Capture the cell that displays the provided text and extract its [X, Y] central coordinate. 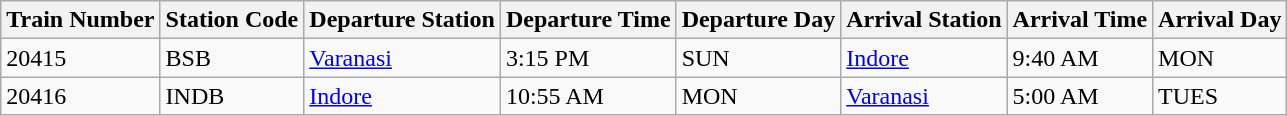
Arrival Station [924, 20]
INDB [232, 96]
Departure Day [758, 20]
Arrival Time [1080, 20]
BSB [232, 58]
10:55 AM [588, 96]
SUN [758, 58]
20415 [80, 58]
20416 [80, 96]
Train Number [80, 20]
3:15 PM [588, 58]
Departure Time [588, 20]
Departure Station [402, 20]
Station Code [232, 20]
9:40 AM [1080, 58]
5:00 AM [1080, 96]
Arrival Day [1220, 20]
TUES [1220, 96]
